Capture the cell that displays the provided text and extract its [X, Y] central coordinate. 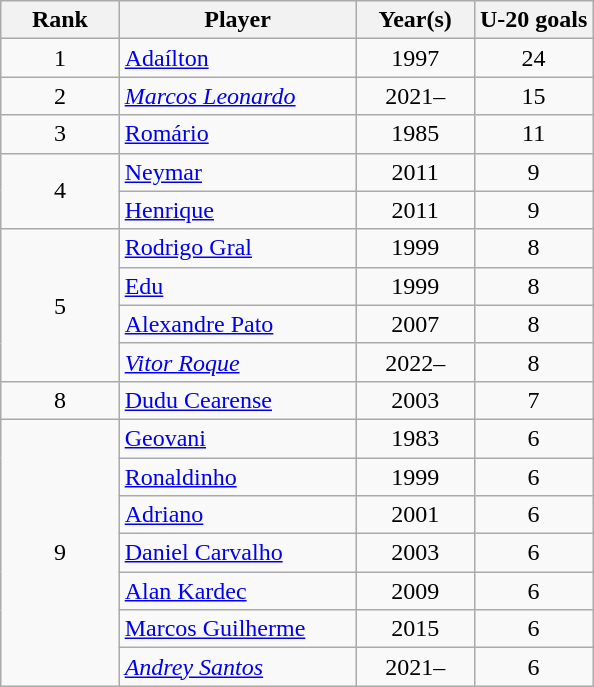
Adriano [238, 515]
2015 [415, 629]
2 [60, 96]
Neymar [238, 172]
2007 [415, 324]
24 [533, 58]
15 [533, 96]
Adaílton [238, 58]
Marcos Leonardo [238, 96]
1 [60, 58]
4 [60, 191]
Dudu Cearense [238, 400]
Vitor Roque [238, 362]
Romário [238, 134]
Year(s) [415, 20]
1985 [415, 134]
1997 [415, 58]
11 [533, 134]
Edu [238, 286]
5 [60, 305]
1983 [415, 438]
U-20 goals [533, 20]
Ronaldinho [238, 477]
Alexandre Pato [238, 324]
Marcos Guilherme [238, 629]
Daniel Carvalho [238, 553]
Andrey Santos [238, 667]
Rodrigo Gral [238, 248]
Alan Kardec [238, 591]
2022– [415, 362]
Geovani [238, 438]
2009 [415, 591]
Rank [60, 20]
Henrique [238, 210]
2001 [415, 515]
Player [238, 20]
3 [60, 134]
7 [533, 400]
